Pinpoint the cell where the given text exists, returning its (X, Y) midpoint coordinate. 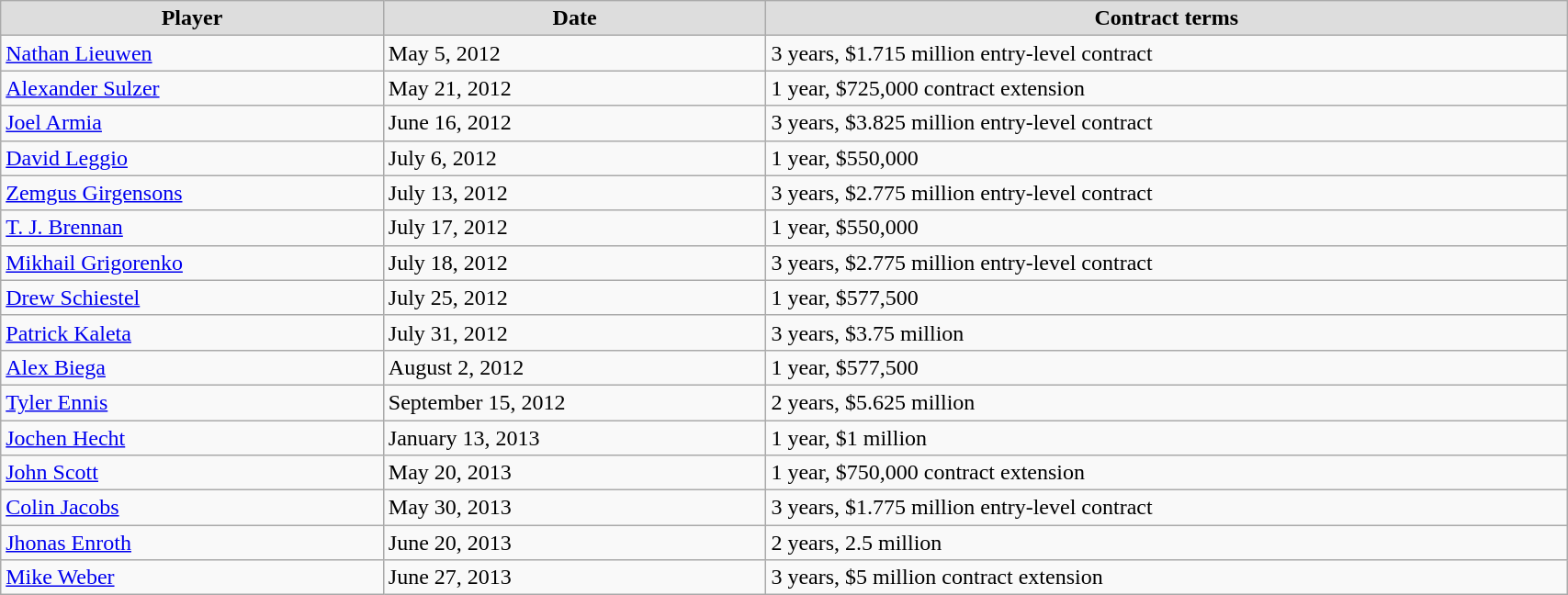
John Scott (193, 473)
Joel Armia (193, 123)
3 years, $3.825 million entry-level contract (1167, 123)
Nathan Lieuwen (193, 53)
July 13, 2012 (575, 193)
2 years, 2.5 million (1167, 543)
May 30, 2013 (575, 508)
May 21, 2012 (575, 88)
January 13, 2013 (575, 438)
3 years, $5 million contract extension (1167, 578)
1 year, $1 million (1167, 438)
July 25, 2012 (575, 297)
1 year, $750,000 contract extension (1167, 473)
July 17, 2012 (575, 228)
July 31, 2012 (575, 332)
Drew Schiestel (193, 297)
May 20, 2013 (575, 473)
Jochen Hecht (193, 438)
Contract terms (1167, 18)
Date (575, 18)
3 years, $1.715 million entry-level contract (1167, 53)
David Leggio (193, 158)
Alex Biega (193, 367)
Jhonas Enroth (193, 543)
July 6, 2012 (575, 158)
July 18, 2012 (575, 263)
Mikhail Grigorenko (193, 263)
Tyler Ennis (193, 402)
June 16, 2012 (575, 123)
Patrick Kaleta (193, 332)
3 years, $1.775 million entry-level contract (1167, 508)
2 years, $5.625 million (1167, 402)
June 20, 2013 (575, 543)
August 2, 2012 (575, 367)
Mike Weber (193, 578)
Player (193, 18)
3 years, $3.75 million (1167, 332)
Alexander Sulzer (193, 88)
T. J. Brennan (193, 228)
September 15, 2012 (575, 402)
Zemgus Girgensons (193, 193)
1 year, $725,000 contract extension (1167, 88)
Colin Jacobs (193, 508)
May 5, 2012 (575, 53)
June 27, 2013 (575, 578)
